Determine the (x, y) coordinate at the center of the cell enclosing the given text.  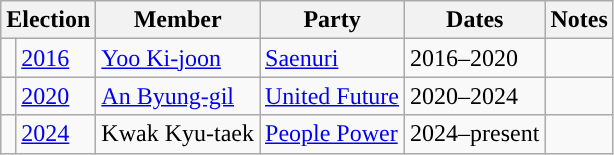
2020 (56, 96)
Yoo Ki-joon (178, 58)
Party (332, 20)
Dates (475, 20)
People Power (332, 134)
Saenuri (332, 58)
2024–present (475, 134)
2016 (56, 58)
United Future (332, 96)
An Byung-gil (178, 96)
Notes (579, 20)
2020–2024 (475, 96)
2024 (56, 134)
Member (178, 20)
Kwak Kyu-taek (178, 134)
Election (48, 20)
2016–2020 (475, 58)
